Output the [x, y] coordinate of the center of the cell containing the given text.  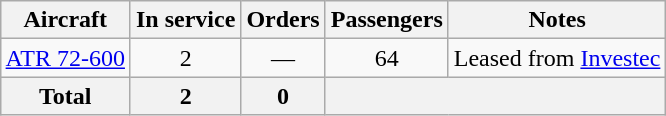
0 [283, 96]
Aircraft [65, 20]
ATR 72-600 [65, 58]
Leased from Investec [557, 58]
— [283, 58]
Passengers [386, 20]
Orders [283, 20]
In service [185, 20]
64 [386, 58]
Total [65, 96]
Notes [557, 20]
